Locate the cell with the specified text and output its (x, y) center coordinate. 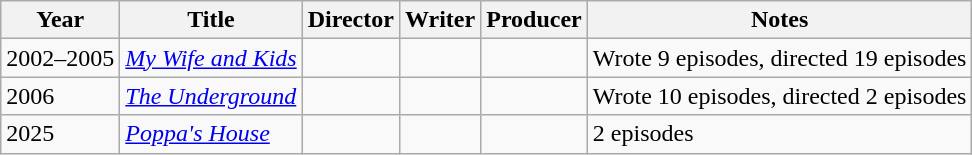
Producer (534, 20)
Year (60, 20)
2006 (60, 96)
Wrote 10 episodes, directed 2 episodes (780, 96)
Wrote 9 episodes, directed 19 episodes (780, 58)
Poppa's House (211, 134)
My Wife and Kids (211, 58)
2 episodes (780, 134)
Director (350, 20)
Notes (780, 20)
Writer (440, 20)
The Underground (211, 96)
2025 (60, 134)
Title (211, 20)
2002–2005 (60, 58)
